Scan for the cell matching the given text and deliver its [X, Y] coordinate at center. 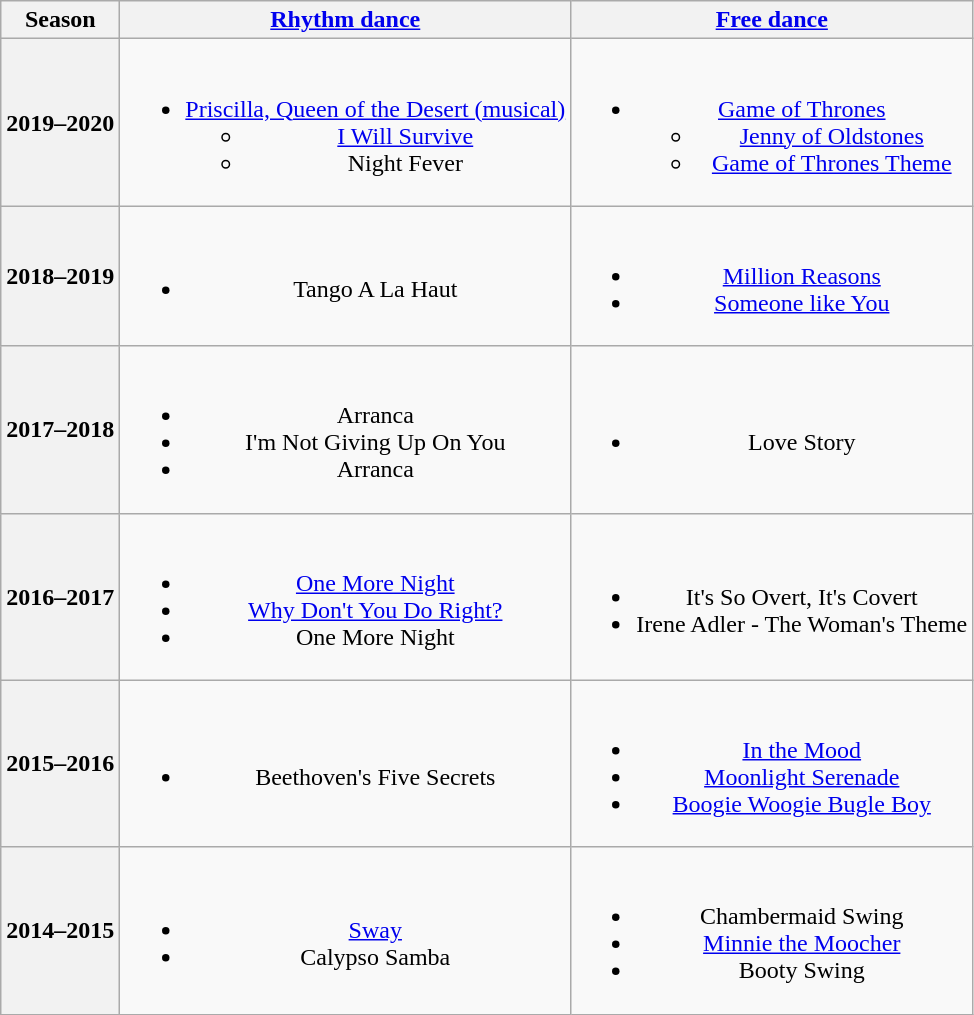
Beethoven's Five Secrets [346, 764]
In the Mood Moonlight Serenade Boogie Woogie Bugle Boy [772, 764]
2019–2020 [60, 122]
Rhythm dance [346, 20]
Game of Thrones Jenny of OldstonesGame of Thrones Theme [772, 122]
Million Reasons Someone like You [772, 276]
Free dance [772, 20]
2018–2019 [60, 276]
Priscilla, Queen of the Desert (musical) I Will Survive Night Fever [346, 122]
2015–2016 [60, 764]
Season [60, 20]
Love Story [772, 430]
One More Night Why Don't You Do Right? One More Night [346, 596]
Tango A La Haut [346, 276]
Sway Calypso Samba [346, 930]
2016–2017 [60, 596]
2014–2015 [60, 930]
Arranca I'm Not Giving Up On You Arranca [346, 430]
It's So Overt, It's Covert Irene Adler - The Woman's Theme [772, 596]
Chambermaid Swing Minnie the Moocher Booty Swing [772, 930]
2017–2018 [60, 430]
